From the cell containing the given text, extract its center point as (x, y) coordinate. 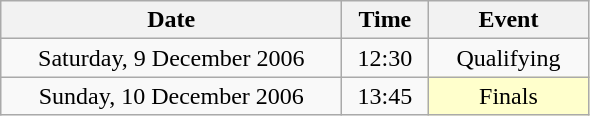
Saturday, 9 December 2006 (172, 58)
Event (508, 20)
Date (172, 20)
Qualifying (508, 58)
Time (385, 20)
Finals (508, 96)
13:45 (385, 96)
12:30 (385, 58)
Sunday, 10 December 2006 (172, 96)
